Pinpoint the cell where the given text exists, returning its (x, y) midpoint coordinate. 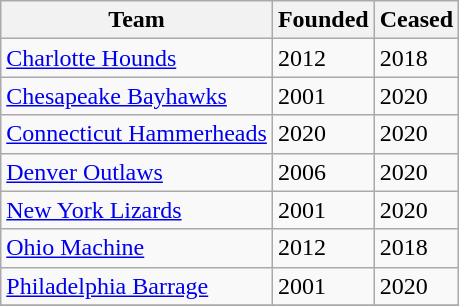
Founded (323, 20)
Connecticut Hammerheads (137, 134)
2006 (323, 172)
Philadelphia Barrage (137, 286)
Charlotte Hounds (137, 58)
Ohio Machine (137, 248)
New York Lizards (137, 210)
Team (137, 20)
Ceased (416, 20)
Chesapeake Bayhawks (137, 96)
Denver Outlaws (137, 172)
